Return the [X, Y] coordinate for the center point of the cell that contains the specified text.  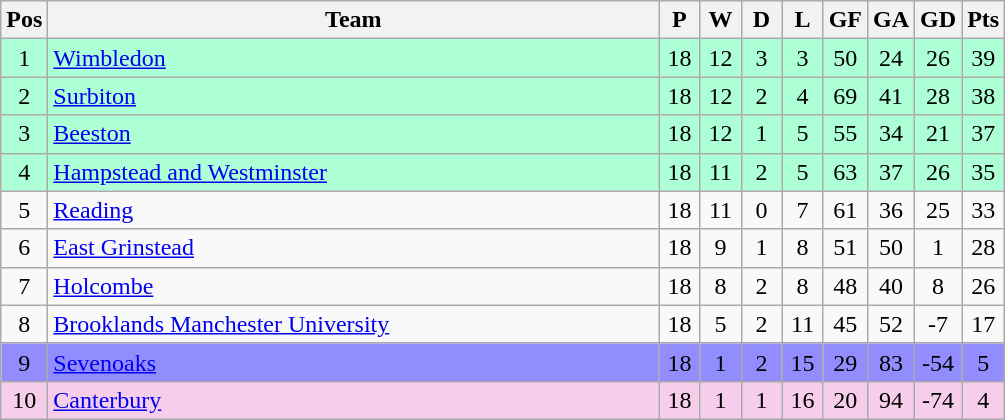
24 [892, 58]
-54 [938, 362]
Canterbury [354, 400]
45 [845, 324]
6 [24, 248]
Wimbledon [354, 58]
34 [892, 134]
W [720, 20]
51 [845, 248]
Pts [984, 20]
GF [845, 20]
P [680, 20]
Pos [24, 20]
61 [845, 210]
-74 [938, 400]
Sevenoaks [354, 362]
55 [845, 134]
15 [802, 362]
Surbiton [354, 96]
25 [938, 210]
Hampstead and Westminster [354, 172]
63 [845, 172]
GD [938, 20]
L [802, 20]
-7 [938, 324]
16 [802, 400]
39 [984, 58]
41 [892, 96]
Beeston [354, 134]
Team [354, 20]
69 [845, 96]
83 [892, 362]
48 [845, 286]
36 [892, 210]
52 [892, 324]
Reading [354, 210]
40 [892, 286]
20 [845, 400]
0 [762, 210]
10 [24, 400]
29 [845, 362]
GA [892, 20]
21 [938, 134]
17 [984, 324]
Brooklands Manchester University [354, 324]
33 [984, 210]
Holcombe [354, 286]
38 [984, 96]
35 [984, 172]
D [762, 20]
94 [892, 400]
East Grinstead [354, 248]
